Output the [X, Y] coordinate of the center of the cell containing the given text.  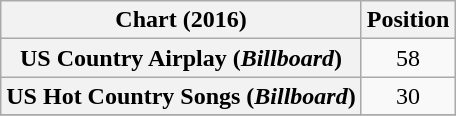
US Country Airplay (Billboard) [181, 58]
30 [408, 96]
Position [408, 20]
58 [408, 58]
Chart (2016) [181, 20]
US Hot Country Songs (Billboard) [181, 96]
